Pinpoint the cell where the given text exists, returning its [x, y] midpoint coordinate. 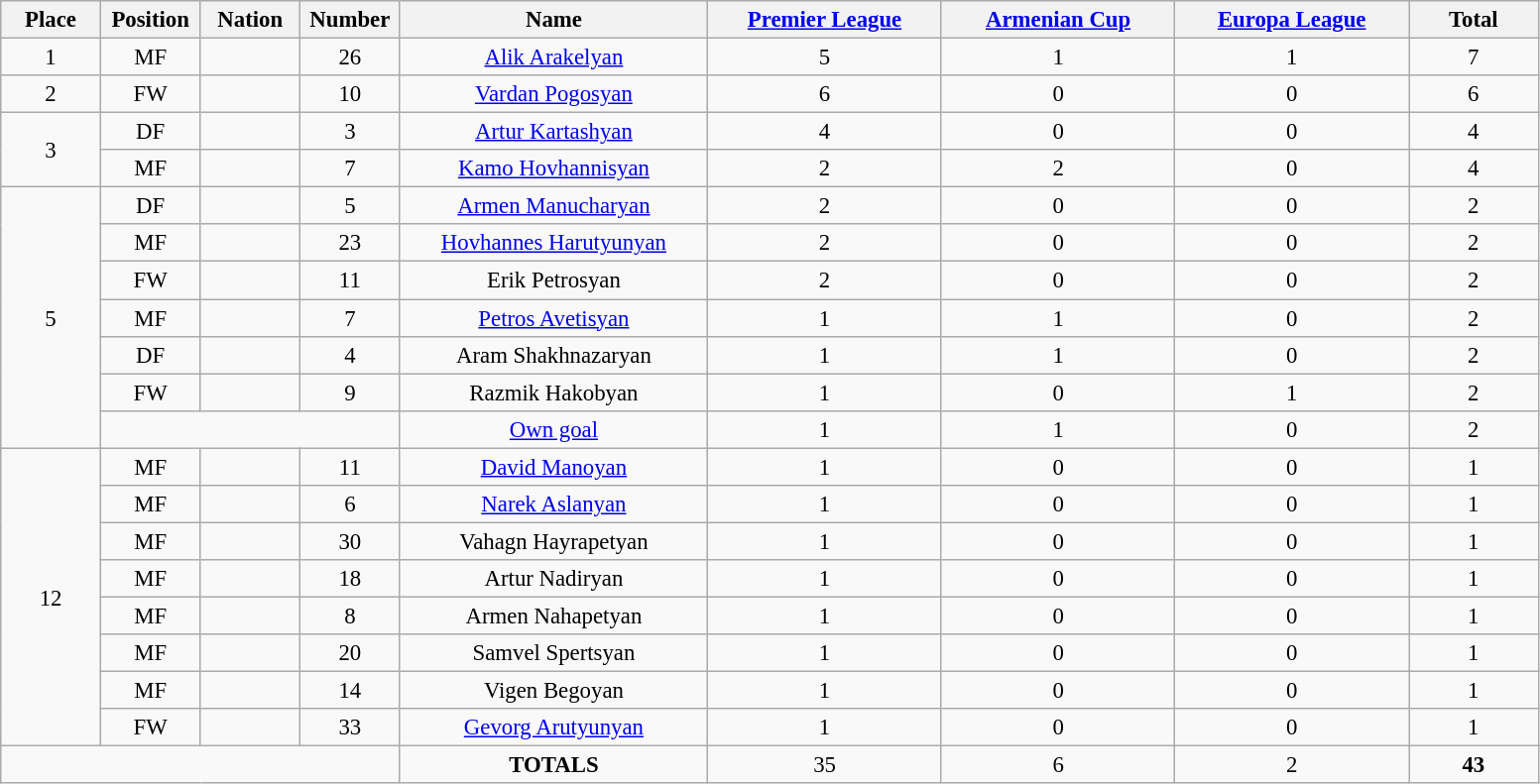
Own goal [553, 429]
8 [351, 616]
12 [52, 597]
Name [553, 20]
14 [351, 691]
30 [351, 541]
Armen Manucharyan [553, 206]
David Manoyan [553, 467]
Nation [250, 20]
Artur Nadiryan [553, 579]
Aram Shakhnazaryan [553, 355]
Hovhannes Harutyunyan [553, 243]
23 [351, 243]
35 [825, 765]
Vigen Begoyan [553, 691]
Petros Avetisyan [553, 318]
Vahagn Hayrapetyan [553, 541]
Armen Nahapetyan [553, 616]
18 [351, 579]
Place [52, 20]
Narek Aslanyan [553, 504]
20 [351, 653]
Razmik Hakobyan [553, 392]
Position [151, 20]
10 [351, 94]
Samvel Spertsyan [553, 653]
Number [351, 20]
Armenian Cup [1058, 20]
26 [351, 57]
Erik Petrosyan [553, 280]
Kamo Hovhannisyan [553, 168]
Total [1474, 20]
33 [351, 728]
Gevorg Arutyunyan [553, 728]
Alik Arakelyan [553, 57]
Artur Kartashyan [553, 132]
Europa League [1292, 20]
Premier League [825, 20]
9 [351, 392]
TOTALS [553, 765]
43 [1474, 765]
Vardan Pogosyan [553, 94]
